For the text-containing cell, return its midpoint in (X, Y) coordinate format. 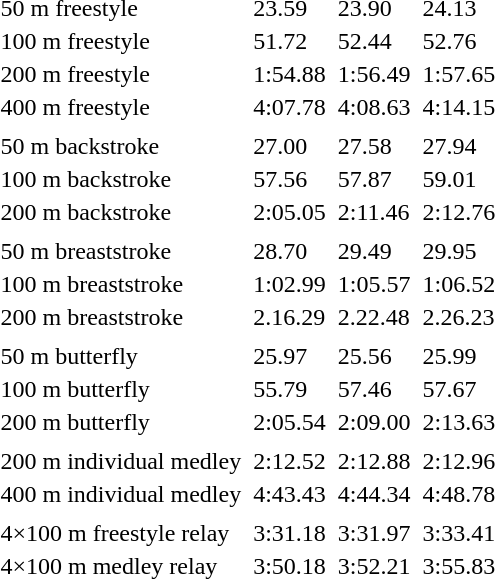
1:02.99 (290, 284)
2.16.29 (290, 317)
25.97 (290, 356)
1:54.88 (290, 74)
25.56 (374, 356)
27.00 (290, 146)
52.44 (374, 41)
27.58 (374, 146)
57.87 (374, 179)
3:31.97 (374, 533)
3:31.18 (290, 533)
57.56 (290, 179)
57.46 (374, 389)
2:05.54 (290, 422)
2:09.00 (374, 422)
2:11.46 (374, 212)
28.70 (290, 251)
1:56.49 (374, 74)
55.79 (290, 389)
29.49 (374, 251)
2:05.05 (290, 212)
51.72 (290, 41)
2.22.48 (374, 317)
2:12.52 (290, 461)
4:43.43 (290, 494)
4:07.78 (290, 107)
4:44.34 (374, 494)
1:05.57 (374, 284)
4:08.63 (374, 107)
2:12.88 (374, 461)
